Search for the cell housing the specified text and yield its [x, y] center coordinate. 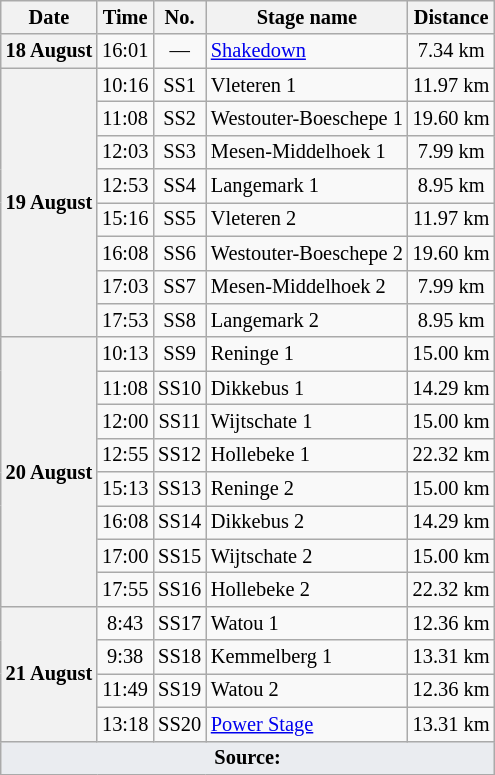
8:43 [125, 623]
SS3 [180, 152]
SS4 [180, 186]
Mesen-Middelhoek 1 [307, 152]
SS18 [180, 657]
SS5 [180, 219]
Watou 1 [307, 623]
Wijtschate 2 [307, 556]
Time [125, 17]
17:53 [125, 320]
— [180, 51]
SS7 [180, 287]
Source: [248, 758]
SS11 [180, 421]
Wijtschate 1 [307, 421]
SS10 [180, 388]
SS9 [180, 354]
Dikkebus 1 [307, 388]
Hollebeke 1 [307, 455]
SS20 [180, 724]
Stage name [307, 17]
15:13 [125, 489]
17:00 [125, 556]
17:55 [125, 589]
12:53 [125, 186]
SS14 [180, 522]
SS13 [180, 489]
12:03 [125, 152]
11:49 [125, 690]
21 August [49, 674]
Watou 2 [307, 690]
Kemmelberg 1 [307, 657]
Dikkebus 2 [307, 522]
17:03 [125, 287]
12:00 [125, 421]
20 August [49, 472]
Date [49, 17]
SS17 [180, 623]
SS2 [180, 118]
SS12 [180, 455]
Westouter-Boeschepe 1 [307, 118]
Power Stage [307, 724]
13:18 [125, 724]
Reninge 1 [307, 354]
16:01 [125, 51]
18 August [49, 51]
Distance [452, 17]
Reninge 2 [307, 489]
SS15 [180, 556]
Hollebeke 2 [307, 589]
SS6 [180, 253]
19 August [49, 202]
No. [180, 17]
Vleteren 2 [307, 219]
SS19 [180, 690]
Langemark 2 [307, 320]
SS16 [180, 589]
Westouter-Boeschepe 2 [307, 253]
15:16 [125, 219]
SS8 [180, 320]
9:38 [125, 657]
SS1 [180, 85]
Mesen-Middelhoek 2 [307, 287]
Shakedown [307, 51]
Langemark 1 [307, 186]
10:13 [125, 354]
12:55 [125, 455]
Vleteren 1 [307, 85]
10:16 [125, 85]
7.34 km [452, 51]
